Locate the cell with the specified text and output its (x, y) center coordinate. 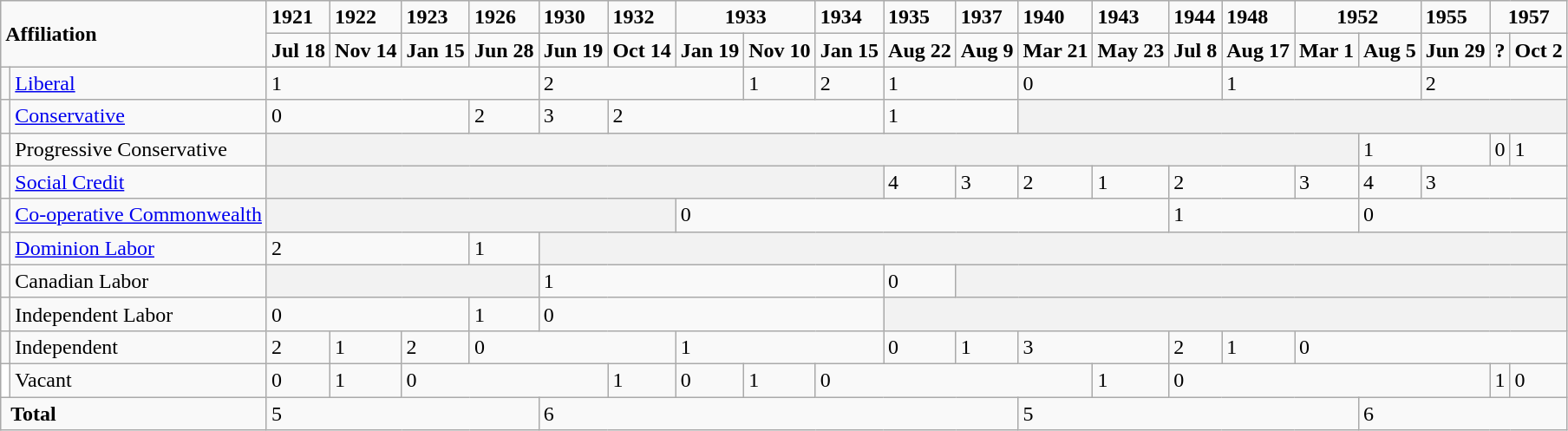
Oct 2 (1539, 50)
? (1500, 50)
Jun 28 (504, 50)
1944 (1195, 17)
1957 (1528, 17)
Aug 9 (987, 50)
Mar 21 (1055, 50)
1930 (573, 17)
Independent (139, 347)
Nov 10 (780, 50)
May 23 (1131, 50)
Vacant (139, 380)
Co-operative Commonwealth (139, 215)
1922 (366, 17)
1934 (849, 17)
1952 (1357, 17)
Social Credit (139, 182)
Nov 14 (366, 50)
Aug 17 (1258, 50)
1932 (642, 17)
Jun 19 (573, 50)
Total (134, 414)
1937 (987, 17)
Liberal (139, 83)
1943 (1131, 17)
Oct 14 (642, 50)
Jul 8 (1195, 50)
1926 (504, 17)
Aug 22 (920, 50)
Jul 18 (298, 50)
Aug 5 (1389, 50)
1935 (920, 17)
Independent Labor (139, 314)
1955 (1455, 17)
Conservative (139, 116)
Dominion Labor (139, 248)
Affiliation (134, 34)
Progressive Conservative (139, 149)
1923 (435, 17)
Canadian Labor (139, 281)
1933 (746, 17)
1948 (1258, 17)
1940 (1055, 17)
Mar 1 (1326, 50)
1921 (298, 17)
Jan 19 (709, 50)
Jun 29 (1455, 50)
